Provide the (X, Y) coordinate of the cell's center where the given text is located.  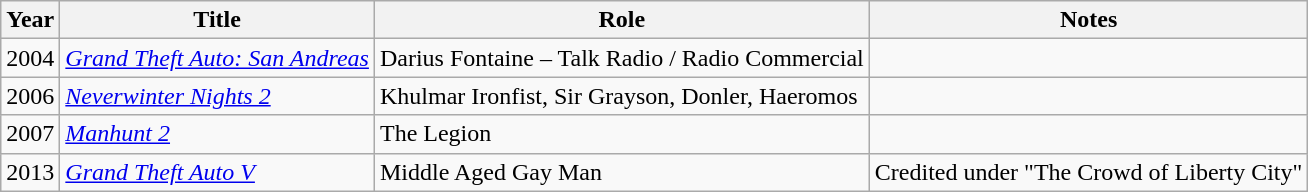
Notes (1088, 20)
Grand Theft Auto V (218, 172)
Manhunt 2 (218, 134)
2004 (30, 58)
Title (218, 20)
Middle Aged Gay Man (622, 172)
Credited under "The Crowd of Liberty City" (1088, 172)
2006 (30, 96)
Role (622, 20)
Neverwinter Nights 2 (218, 96)
Grand Theft Auto: San Andreas (218, 58)
The Legion (622, 134)
2007 (30, 134)
2013 (30, 172)
Khulmar Ironfist, Sir Grayson, Donler, Haeromos (622, 96)
Year (30, 20)
Darius Fontaine – Talk Radio / Radio Commercial (622, 58)
